Return the [X, Y] coordinate for the center point of the cell that contains the specified text.  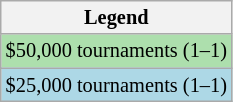
Legend [116, 17]
$25,000 tournaments (1–1) [116, 85]
$50,000 tournaments (1–1) [116, 51]
